Provide the (X, Y) coordinate of the cell's center where the given text is located.  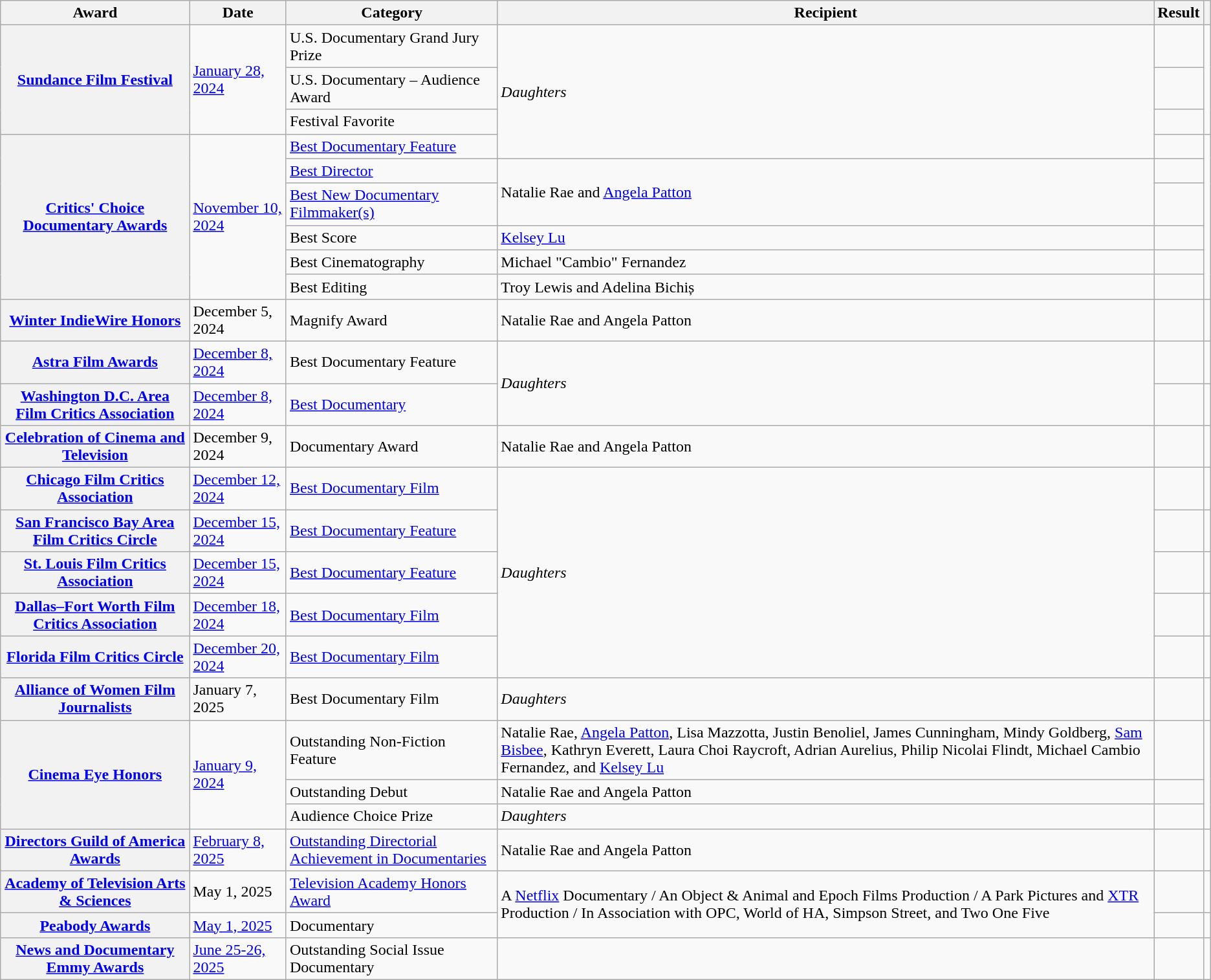
Florida Film Critics Circle (95, 657)
December 18, 2024 (238, 615)
Magnify Award (391, 320)
U.S. Documentary Grand Jury Prize (391, 47)
Academy of Television Arts & Sciences (95, 891)
Best Cinematography (391, 262)
Date (238, 13)
Cinema Eye Honors (95, 774)
Festival Favorite (391, 122)
Kelsey Lu (825, 237)
February 8, 2025 (238, 850)
Michael "Cambio" Fernandez (825, 262)
Television Academy Honors Award (391, 891)
Recipient (825, 13)
Directors Guild of America Awards (95, 850)
Outstanding Directorial Achievement in Documentaries (391, 850)
December 5, 2024 (238, 320)
Best Score (391, 237)
San Francisco Bay Area Film Critics Circle (95, 530)
Best Documentary (391, 404)
Best Editing (391, 287)
Celebration of Cinema and Television (95, 446)
Best Director (391, 171)
Alliance of Women Film Journalists (95, 699)
Result (1179, 13)
Troy Lewis and Adelina Bichiș (825, 287)
Winter IndieWire Honors (95, 320)
St. Louis Film Critics Association (95, 573)
Category (391, 13)
Outstanding Non-Fiction Feature (391, 750)
January 9, 2024 (238, 774)
Outstanding Debut (391, 792)
December 20, 2024 (238, 657)
January 7, 2025 (238, 699)
Documentary Award (391, 446)
News and Documentary Emmy Awards (95, 959)
Best New Documentary Filmmaker(s) (391, 204)
Sundance Film Festival (95, 80)
December 12, 2024 (238, 489)
Washington D.C. Area Film Critics Association (95, 404)
Outstanding Social Issue Documentary (391, 959)
Critics' Choice Documentary Awards (95, 216)
Audience Choice Prize (391, 816)
November 10, 2024 (238, 216)
Chicago Film Critics Association (95, 489)
Astra Film Awards (95, 362)
June 25-26, 2025 (238, 959)
Dallas–Fort Worth Film Critics Association (95, 615)
U.S. Documentary – Audience Award (391, 88)
January 28, 2024 (238, 80)
Peabody Awards (95, 925)
Award (95, 13)
December 9, 2024 (238, 446)
Documentary (391, 925)
